Scan for the cell matching the given text and deliver its [x, y] coordinate at center. 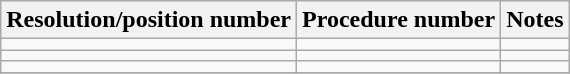
Procedure number [399, 20]
Resolution/position number [149, 20]
Notes [535, 20]
